Provide the (x, y) coordinate of the cell's center where the given text is located.  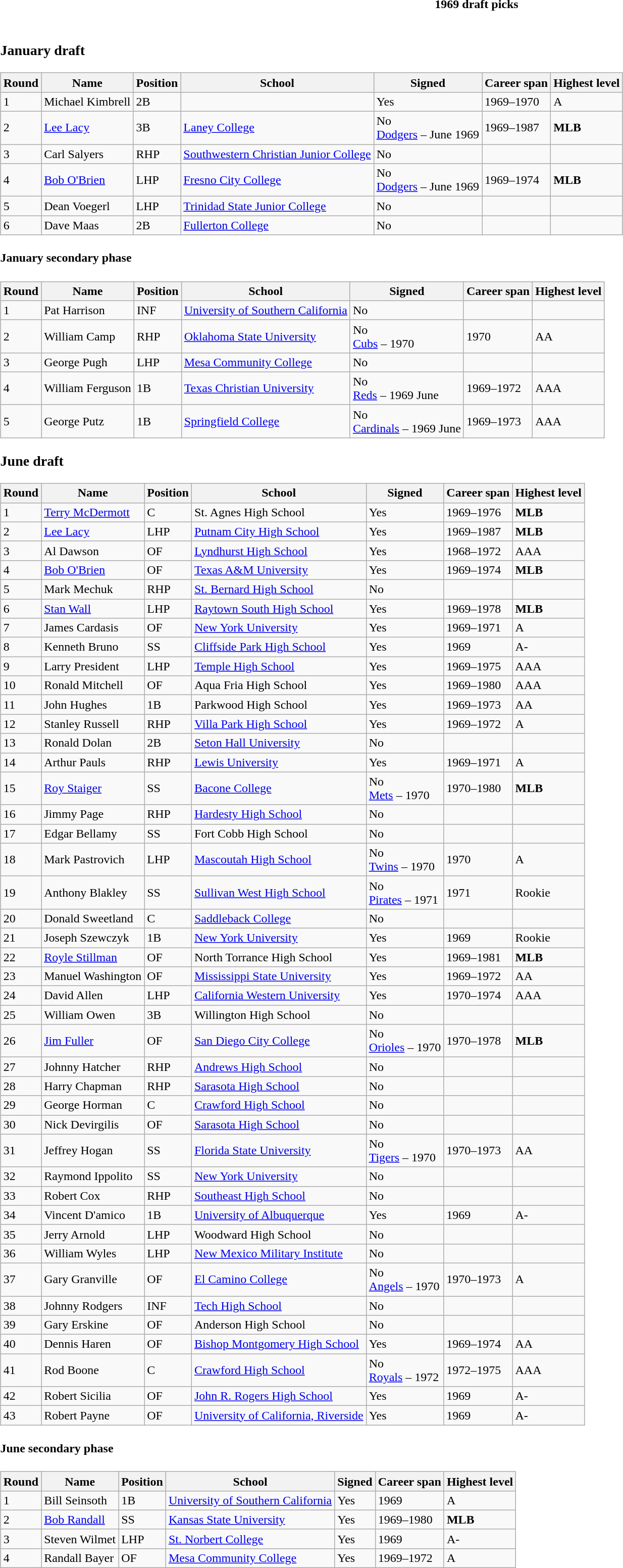
Sullivan West High School (279, 892)
Ronald Mitchell (93, 685)
Kansas State University (250, 1520)
41 (21, 1370)
Raytown South High School (279, 609)
37 (21, 1279)
Hardesty High School (279, 814)
Robert Cox (93, 1196)
Ronald Dolan (93, 743)
20 (21, 918)
42 (21, 1396)
NoCubs – 1970 (407, 336)
Stan Wall (93, 609)
George Pugh (88, 362)
1969–1976 (478, 512)
Oklahoma State University (266, 336)
Jim Fuller (93, 1041)
Andrews High School (279, 1067)
43 (21, 1415)
William Camp (88, 336)
Roy Staiger (93, 788)
15 (21, 788)
7 (21, 628)
Randall Bayer (80, 1558)
8 (21, 647)
Bob Randall (80, 1520)
31 (21, 1151)
Fullerton College (277, 225)
NoRoyals – 1972 (405, 1370)
1969–1970 (516, 102)
Fort Cobb High School (279, 834)
Bishop Montgomery High School (279, 1344)
Springfield College (266, 421)
Johnny Hatcher (93, 1067)
22 (21, 957)
Rod Boone (93, 1370)
Bacone College (279, 788)
Mark Pastrovich (93, 860)
14 (21, 762)
University of Albuquerque (279, 1215)
9 (21, 666)
26 (21, 1041)
Edgar Bellamy (93, 834)
1970–1974 (478, 996)
Robert Sicilia (93, 1396)
1970–1978 (478, 1041)
Willington High School (279, 1015)
NoTigers – 1970 (405, 1151)
Jerry Arnold (93, 1234)
St. Bernard High School (279, 589)
Vincent D'amico (93, 1215)
1969–1981 (478, 957)
16 (21, 814)
Temple High School (279, 666)
Johnny Rodgers (93, 1306)
39 (21, 1325)
Harry Chapman (93, 1086)
10 (21, 685)
34 (21, 1215)
28 (21, 1086)
18 (21, 860)
NoPirates – 1971 (405, 892)
Southwestern Christian Junior College (277, 154)
Mississippi State University (279, 976)
California Western University (279, 996)
New Mexico Military Institute (279, 1253)
Donald Sweetland (93, 918)
Gary Erskine (93, 1325)
Dave Maas (87, 225)
Dean Voegerl (87, 206)
No Mets – 1970 (405, 788)
1969–1978 (478, 609)
El Camino College (279, 1279)
32 (21, 1177)
29 (21, 1105)
33 (21, 1196)
Southeast High School (279, 1196)
George Putz (88, 421)
David Allen (93, 996)
36 (21, 1253)
25 (21, 1015)
Dennis Haren (93, 1344)
23 (21, 976)
Parkwood High School (279, 705)
12 (21, 724)
30 (21, 1124)
1971 (478, 892)
Jimmy Page (93, 814)
1970–1980 (478, 788)
40 (21, 1344)
Texas A&M University (279, 570)
Anthony Blakley (93, 892)
Kenneth Bruno (93, 647)
Seton Hall University (279, 743)
Putnam City High School (279, 531)
Fresno City College (277, 180)
Gary Granville (93, 1279)
Villa Park High School (279, 724)
35 (21, 1234)
Anderson High School (279, 1325)
George Horman (93, 1105)
Nick Devirgilis (93, 1124)
NoCardinals – 1969 June (407, 421)
Steven Wilmet (80, 1539)
Tech High School (279, 1306)
Joseph Szewczyk (93, 938)
38 (21, 1306)
19 (21, 892)
Manuel Washington (93, 976)
Florida State University (279, 1151)
24 (21, 996)
Texas Christian University (266, 388)
Arthur Pauls (93, 762)
William Wyles (93, 1253)
Terry McDermott (93, 512)
27 (21, 1067)
Michael Kimbrell (87, 102)
North Torrance High School (279, 957)
San Diego City College (279, 1041)
NoAngels – 1970 (405, 1279)
13 (21, 743)
Royle Stillman (93, 957)
Lyndhurst High School (279, 551)
Robert Payne (93, 1415)
University of California, Riverside (279, 1415)
Saddleback College (279, 918)
17 (21, 834)
1969–1975 (478, 666)
No Orioles – 1970 (405, 1041)
Laney College (277, 128)
William Ferguson (88, 388)
William Owen (93, 1015)
21 (21, 938)
Aqua Fria High School (279, 685)
Raymond Ippolito (93, 1177)
Al Dawson (93, 551)
John R. Rogers High School (279, 1396)
Jeffrey Hogan (93, 1151)
11 (21, 705)
Mark Mechuk (93, 589)
Trinidad State Junior College (277, 206)
NoReds – 1969 June (407, 388)
Pat Harrison (88, 310)
Mascoutah High School (279, 860)
James Cardasis (93, 628)
Bill Seinsoth (80, 1500)
Lewis University (279, 762)
Cliffside Park High School (279, 647)
St. Norbert College (250, 1539)
NoTwins – 1970 (405, 860)
1972–1975 (478, 1370)
Carl Salyers (87, 154)
St. Agnes High School (279, 512)
John Hughes (93, 705)
Larry President (93, 666)
Stanley Russell (93, 724)
1968–1972 (478, 551)
Woodward High School (279, 1234)
